Identify which cell holds the provided text, then report its [x, y] central coordinate. 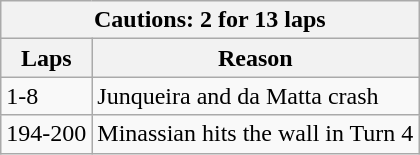
Laps [46, 58]
Junqueira and da Matta crash [256, 96]
1-8 [46, 96]
Minassian hits the wall in Turn 4 [256, 134]
Cautions: 2 for 13 laps [210, 20]
194-200 [46, 134]
Reason [256, 58]
